Return [X, Y] of the center of cell containing provided text 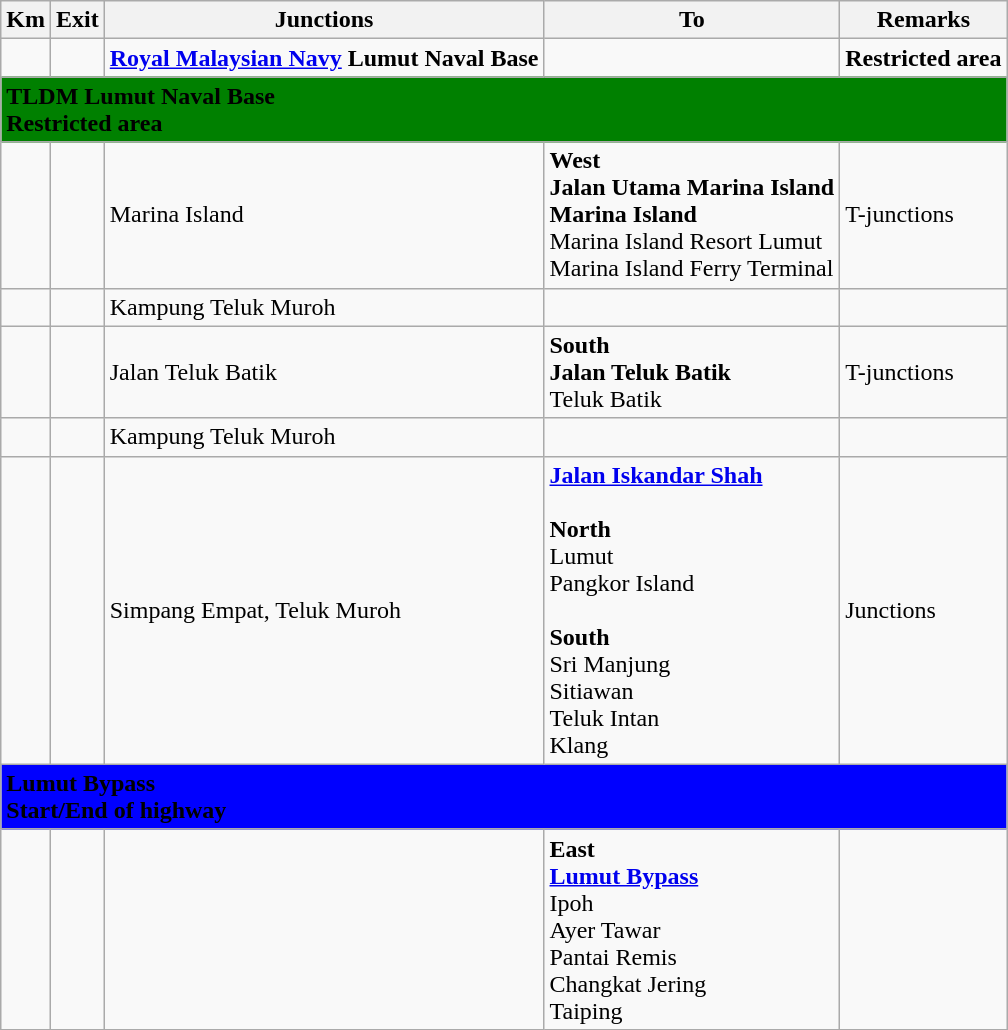
Lumut BypassStart/End of highway [504, 796]
Km [26, 20]
WestJalan Utama Marina IslandMarina IslandMarina Island Resort LumutMarina Island Ferry Terminal [692, 215]
Marina Island [324, 215]
Exit [77, 20]
East Lumut BypassIpohAyer TawarPantai RemisChangkat JeringTaiping [692, 929]
Restricted area [924, 58]
Remarks [924, 20]
Jalan Teluk Batik [324, 372]
Royal Malaysian Navy Lumut Naval Base [324, 58]
TLDM Lumut Naval BaseRestricted area [504, 110]
Simpang Empat, Teluk Muroh [324, 610]
SouthJalan Teluk BatikTeluk Batik [692, 372]
Jalan Iskandar ShahNorth Lumut Pangkor IslandSouth Sri Manjung Sitiawan Teluk Intan Klang [692, 610]
To [692, 20]
